Output the [x, y] coordinate of the center of the cell containing the given text.  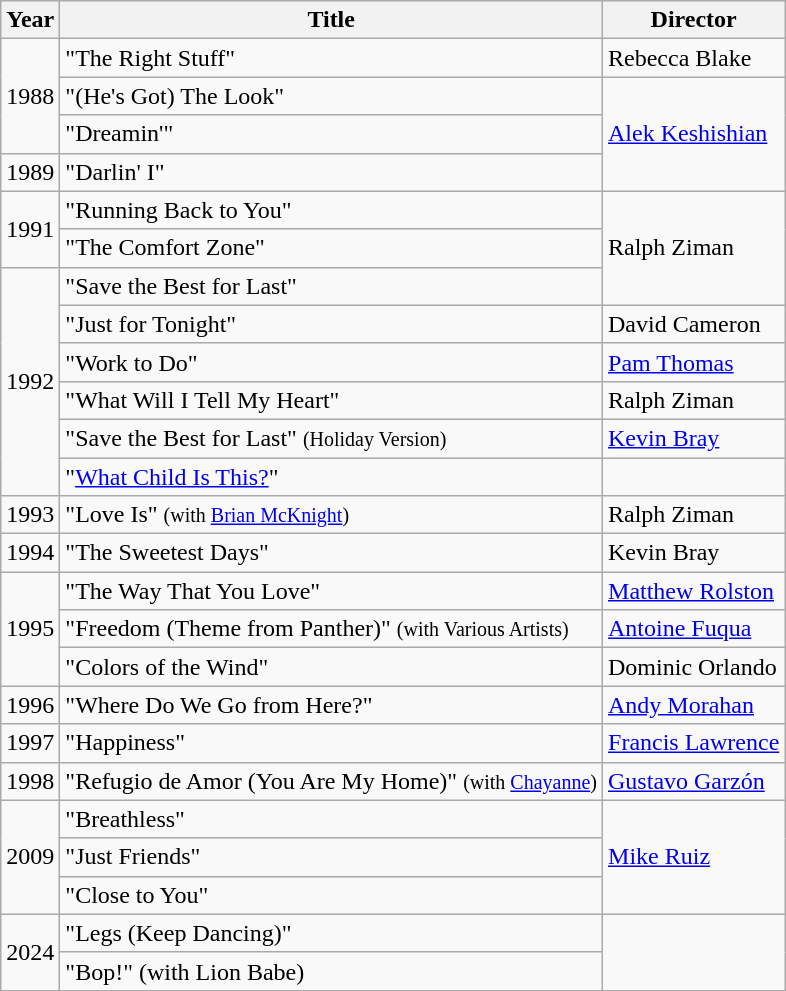
"The Comfort Zone" [332, 248]
"Running Back to You" [332, 210]
"Happiness" [332, 743]
Director [694, 20]
"Freedom (Theme from Panther)" (with Various Artists) [332, 629]
"Love Is" (with Brian McKnight) [332, 515]
"The Sweetest Days" [332, 553]
Dominic Orlando [694, 667]
David Cameron [694, 324]
"Refugio de Amor (You Are My Home)" (with Chayanne) [332, 781]
"The Way That You Love" [332, 591]
"Work to Do" [332, 362]
Rebecca Blake [694, 58]
"Colors of the Wind" [332, 667]
1994 [30, 553]
Mike Ruiz [694, 857]
1993 [30, 515]
1996 [30, 705]
Alek Keshishian [694, 134]
"Save the Best for Last" [332, 286]
"Just for Tonight" [332, 324]
Gustavo Garzón [694, 781]
1995 [30, 629]
"Close to You" [332, 895]
Francis Lawrence [694, 743]
1998 [30, 781]
Andy Morahan [694, 705]
"Legs (Keep Dancing)" [332, 933]
1992 [30, 381]
"Dreamin'" [332, 134]
"(He's Got) The Look" [332, 96]
1997 [30, 743]
"What Will I Tell My Heart" [332, 400]
"What Child Is This?" [332, 477]
"Breathless" [332, 819]
"Darlin' I" [332, 172]
"Bop!" (with Lion Babe) [332, 971]
1989 [30, 172]
Year [30, 20]
"Where Do We Go from Here?" [332, 705]
2024 [30, 952]
Antoine Fuqua [694, 629]
Matthew Rolston [694, 591]
Title [332, 20]
2009 [30, 857]
"Save the Best for Last" (Holiday Version) [332, 438]
"The Right Stuff" [332, 58]
Pam Thomas [694, 362]
1991 [30, 229]
"Just Friends" [332, 857]
1988 [30, 96]
